Identify which cell holds the provided text, then report its (x, y) central coordinate. 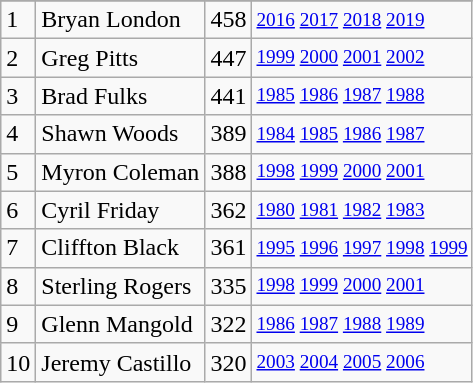
9 (18, 324)
458 (228, 20)
362 (228, 210)
1980 1981 1982 1983 (362, 210)
1995 1996 1997 1998 1999 (362, 248)
388 (228, 172)
5 (18, 172)
Jeremy Castillo (120, 362)
441 (228, 96)
1984 1985 1986 1987 (362, 134)
Sterling Rogers (120, 286)
Cyril Friday (120, 210)
8 (18, 286)
1985 1986 1987 1988 (362, 96)
Glenn Mangold (120, 324)
7 (18, 248)
10 (18, 362)
1999 2000 2001 2002 (362, 58)
Brad Fulks (120, 96)
447 (228, 58)
335 (228, 286)
389 (228, 134)
Greg Pitts (120, 58)
3 (18, 96)
Myron Coleman (120, 172)
1986 1987 1988 1989 (362, 324)
361 (228, 248)
1 (18, 20)
Shawn Woods (120, 134)
2003 2004 2005 2006 (362, 362)
2 (18, 58)
Bryan London (120, 20)
320 (228, 362)
2016 2017 2018 2019 (362, 20)
6 (18, 210)
4 (18, 134)
Cliffton Black (120, 248)
322 (228, 324)
